For the text-containing cell, return its midpoint in (X, Y) coordinate format. 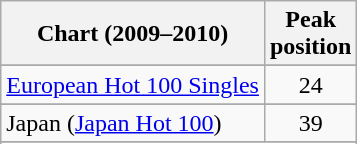
24 (310, 85)
Chart (2009–2010) (133, 34)
European Hot 100 Singles (133, 85)
39 (310, 123)
Peakposition (310, 34)
Japan (Japan Hot 100) (133, 123)
